Capture the cell that displays the provided text and extract its (X, Y) central coordinate. 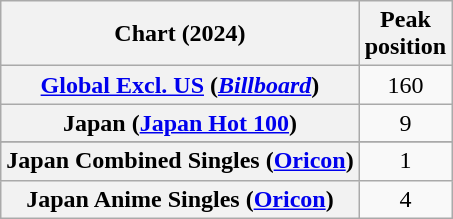
Japan Anime Singles (Oricon) (180, 199)
4 (405, 199)
Japan Combined Singles (Oricon) (180, 161)
Chart (2024) (180, 34)
160 (405, 85)
Peakposition (405, 34)
Global Excl. US (Billboard) (180, 85)
9 (405, 123)
1 (405, 161)
Japan (Japan Hot 100) (180, 123)
